Capture the cell that displays the provided text and extract its [x, y] central coordinate. 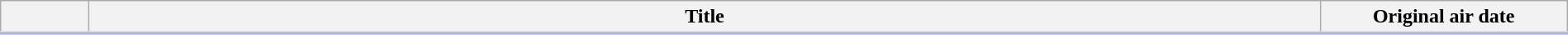
Title [705, 17]
Original air date [1444, 17]
